Output the [x, y] coordinate of the center of the cell containing the given text.  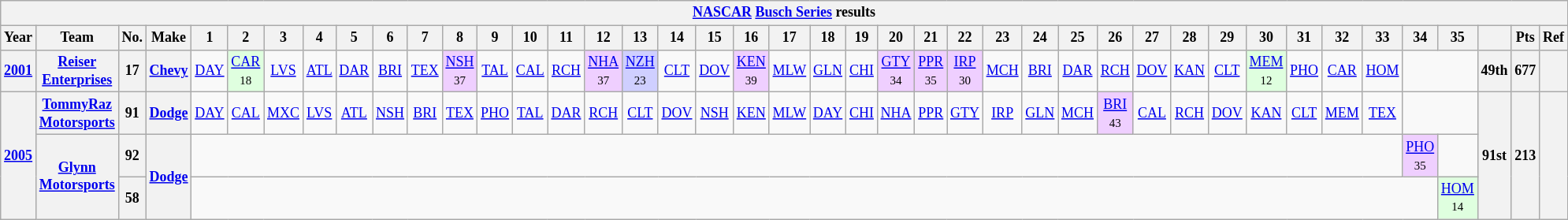
35 [1458, 38]
15 [715, 38]
34 [1420, 38]
16 [752, 38]
1 [210, 38]
CAR [1342, 71]
HOM [1382, 71]
7 [425, 38]
13 [640, 38]
Pts [1525, 38]
CAR18 [246, 71]
6 [391, 38]
33 [1382, 38]
Ref [1554, 38]
TommyRaz Motorsports [77, 114]
11 [566, 38]
32 [1342, 38]
19 [862, 38]
9 [495, 38]
4 [319, 38]
29 [1227, 38]
Glynn Motorsports [77, 177]
NASCAR Busch Series results [784, 13]
2 [246, 38]
26 [1115, 38]
MXC [284, 114]
NSH37 [460, 71]
Chevy [169, 71]
30 [1266, 38]
Team [77, 38]
MEM [1342, 114]
PPR [931, 114]
PHO35 [1420, 155]
10 [529, 38]
28 [1190, 38]
HOM14 [1458, 198]
49th [1494, 71]
NZH23 [640, 71]
8 [460, 38]
25 [1078, 38]
58 [132, 198]
5 [355, 38]
12 [604, 38]
2005 [19, 156]
NHA [896, 114]
20 [896, 38]
14 [677, 38]
No. [132, 38]
31 [1305, 38]
2001 [19, 71]
18 [828, 38]
3 [284, 38]
PPR35 [931, 71]
91 [132, 114]
22 [965, 38]
213 [1525, 156]
GTY34 [896, 71]
BRI43 [1115, 114]
KEN [752, 114]
23 [1002, 38]
GTY [965, 114]
24 [1040, 38]
IRP [1002, 114]
91st [1494, 156]
IRP30 [965, 71]
Make [169, 38]
NHA37 [604, 71]
92 [132, 155]
Reiser Enterprises [77, 71]
KEN39 [752, 71]
21 [931, 38]
27 [1152, 38]
MEM12 [1266, 71]
677 [1525, 71]
Year [19, 38]
